For the text-containing cell, return its midpoint in (X, Y) coordinate format. 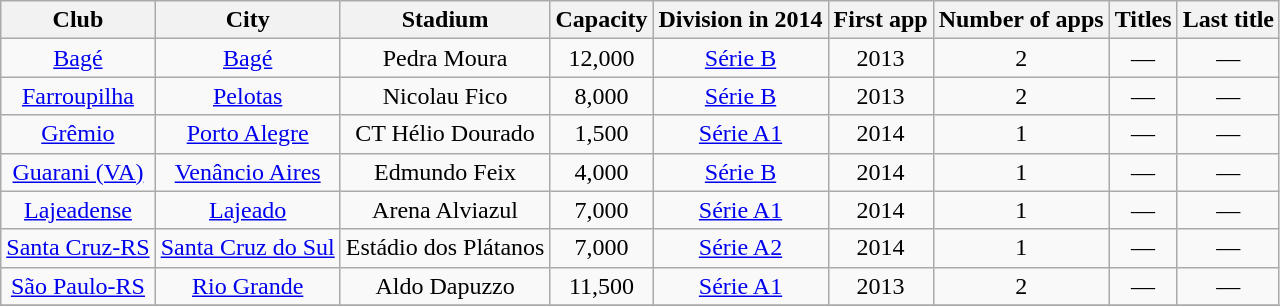
Série A2 (740, 248)
4,000 (602, 172)
Estádio dos Plátanos (445, 248)
8,000 (602, 96)
Lajeado (248, 210)
Club (78, 20)
Nicolau Fico (445, 96)
12,000 (602, 58)
Aldo Dapuzzo (445, 286)
São Paulo-RS (78, 286)
Division in 2014 (740, 20)
Porto Alegre (248, 134)
Lajeadense (78, 210)
Capacity (602, 20)
Pelotas (248, 96)
Pedra Moura (445, 58)
Santa Cruz do Sul (248, 248)
Edmundo Feix (445, 172)
Titles (1143, 20)
Venâncio Aires (248, 172)
CT Hélio Dourado (445, 134)
Rio Grande (248, 286)
11,500 (602, 286)
Farroupilha (78, 96)
Guarani (VA) (78, 172)
Stadium (445, 20)
1,500 (602, 134)
Number of apps (1021, 20)
Last title (1228, 20)
City (248, 20)
Santa Cruz-RS (78, 248)
Grêmio (78, 134)
First app (880, 20)
Arena Alviazul (445, 210)
